Return (X, Y) of the center of cell containing provided text 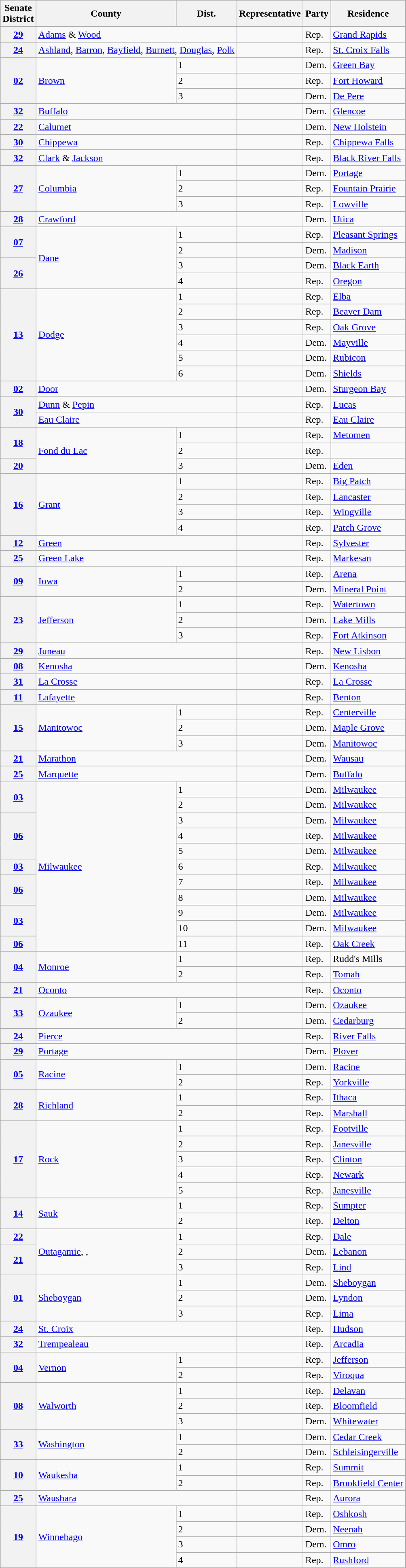
14 (18, 1213)
Green Lake (136, 558)
Juneau (136, 651)
01 (18, 1298)
7 (206, 882)
Neenah (368, 1529)
Centerville (368, 713)
Lind (368, 1267)
Chippewa Falls (368, 142)
16 (18, 504)
13 (18, 335)
Oak Grove (368, 327)
09 (18, 581)
Madison (368, 250)
Waukesha (106, 1475)
Benton (368, 697)
31 (18, 681)
Eden (368, 466)
Richland (106, 1105)
Residence (368, 14)
Outagamie, , (106, 1252)
Black Earth (368, 266)
County (106, 14)
17 (18, 1159)
De Pere (368, 96)
19 (18, 1537)
Dodge (106, 335)
Sumpter (368, 1206)
Brookfield Center (368, 1483)
Trempealeau (136, 1344)
Lebanon (368, 1252)
Wausau (368, 759)
Newark (368, 1174)
20 (18, 466)
Lowville (368, 204)
Marquette (136, 774)
Lyndon (368, 1298)
Glencoe (368, 111)
Delton (368, 1221)
Aurora (368, 1498)
Delavan (368, 1390)
05 (18, 1074)
Arcadia (368, 1344)
Dane (106, 258)
Metomen (368, 435)
Clinton (368, 1159)
Footville (368, 1128)
Ithaca (368, 1098)
Door (136, 389)
Rubicon (368, 358)
Rock (106, 1159)
Omro (368, 1545)
Plover (368, 1051)
Fountain Prairie (368, 188)
12 (18, 543)
Walworth (106, 1406)
Adams & Wood (136, 34)
Rudd's Mills (368, 959)
Cedarburg (368, 1021)
Shields (368, 373)
St. Croix (136, 1329)
Oshkosh (368, 1514)
Winnebago (106, 1537)
Fond du Lac (106, 450)
Oak Creek (368, 944)
Party (317, 14)
Whitewater (368, 1421)
New Holstein (368, 127)
Brown (106, 81)
Marshall (368, 1113)
26 (18, 273)
Big Patch (368, 481)
Schleisingerville (368, 1452)
New Lisbon (368, 651)
Fort Atkinson (368, 635)
Green Bay (368, 65)
Iowa (106, 581)
23 (18, 620)
9 (206, 913)
Columbia (106, 188)
Clark & Jackson (136, 157)
Fort Howard (368, 81)
Mayville (368, 343)
Monroe (106, 967)
Black River Falls (368, 157)
River Falls (368, 1036)
Maple Grove (368, 728)
Lima (368, 1313)
Lucas (368, 404)
Representative (270, 14)
Dunn & Pepin (136, 404)
07 (18, 243)
27 (18, 188)
Crawford (136, 219)
Sturgeon Bay (368, 389)
8 (206, 897)
Chippewa (136, 142)
Lake Mills (368, 620)
Mineral Point (368, 589)
Lancaster (368, 497)
Waushara (136, 1498)
Lafayette (136, 697)
Arena (368, 574)
Patch Grove (368, 528)
18 (18, 443)
Washington (106, 1445)
Watertown (368, 604)
Sylvester (368, 543)
Green (136, 543)
Beaver Dam (368, 312)
Cedar Creek (368, 1437)
Grant (106, 504)
Summit (368, 1468)
Yorkville (368, 1082)
Sauk (106, 1213)
Utica (368, 219)
Elba (368, 296)
Ashland, Barron, Bayfield, Burnett, Douglas, Polk (136, 50)
SenateDistrict (18, 14)
Wingville (368, 512)
Viroqua (368, 1375)
St. Croix Falls (368, 50)
Marathon (136, 759)
Oregon (368, 281)
Dale (368, 1236)
Pierce (136, 1036)
Hudson (368, 1329)
Grand Rapids (368, 34)
Tomah (368, 974)
Vernon (106, 1367)
Pleasant Springs (368, 235)
Rushford (368, 1560)
Markesan (368, 558)
15 (18, 728)
Dist. (206, 14)
Calumet (136, 127)
Bloomfield (368, 1406)
